For the text-containing cell, return its midpoint in (X, Y) coordinate format. 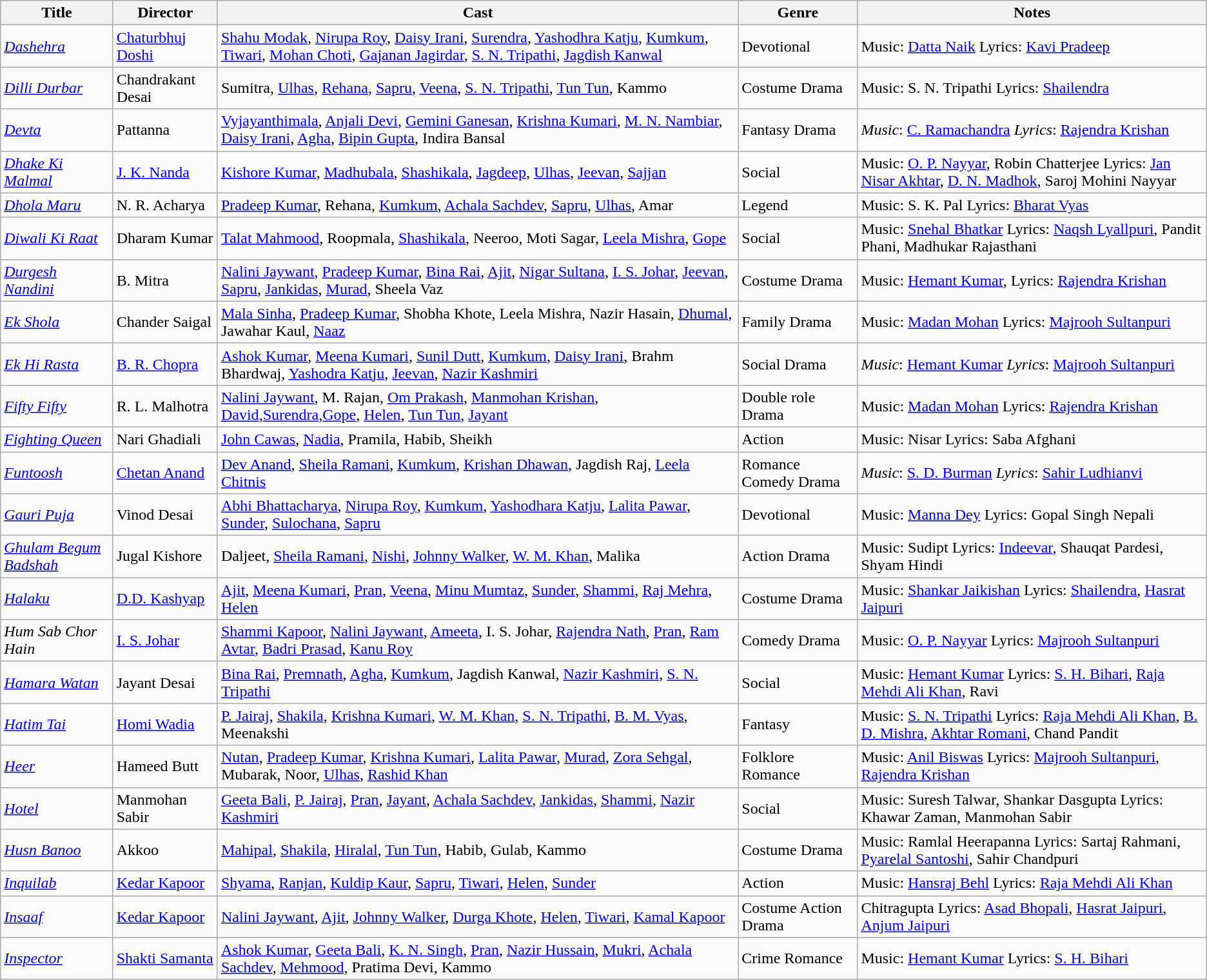
Music: Snehal Bhatkar Lyrics: Naqsh Lyallpuri, Pandit Phani, Madhukar Rajasthani (1032, 239)
Music: C. Ramachandra Lyrics: Rajendra Krishan (1032, 130)
Costume Action Drama (798, 917)
Legend (798, 205)
Pradeep Kumar, Rehana, Kumkum, Achala Sachdev, Sapru, Ulhas, Amar (477, 205)
Vinod Desai (165, 514)
Jugal Kishore (165, 557)
Music: Manna Dey Lyrics: Gopal Singh Nepali (1032, 514)
Dev Anand, Sheila Ramani, Kumkum, Krishan Dhawan, Jagdish Raj, Leela Chitnis (477, 472)
Dilli Durbar (57, 88)
Nalini Jaywant, Ajit, Johnny Walker, Durga Khote, Helen, Tiwari, Kamal Kapoor (477, 917)
Music: Hemant Kumar Lyrics: Majrooh Sultanpuri (1032, 364)
Nalini Jaywant, Pradeep Kumar, Bina Rai, Ajit, Nigar Sultana, I. S. Johar, Jeevan, Sapru, Jankidas, Murad, Sheela Vaz (477, 280)
Bina Rai, Premnath, Agha, Kumkum, Jagdish Kanwal, Nazir Kashmiri, S. N. Tripathi (477, 682)
Folklore Romance (798, 766)
Music: Sudipt Lyrics: Indeevar, Shauqat Pardesi, Shyam Hindi (1032, 557)
B. Mitra (165, 280)
Music: Ramlal Heerapanna Lyrics: Sartaj Rahmani, Pyarelal Santoshi, Sahir Chandpuri (1032, 850)
Music: S. N. Tripathi Lyrics: Raja Mehdi Ali Khan, B. D. Mishra, Akhtar Romani, Chand Pandit (1032, 725)
D.D. Kashyap (165, 598)
Fantasy Drama (798, 130)
Fantasy (798, 725)
Insaaf (57, 917)
Notes (1032, 13)
Talat Mahmood, Roopmala, Shashikala, Neeroo, Moti Sagar, Leela Mishra, Gope (477, 239)
Fighting Queen (57, 439)
Inspector (57, 958)
Vyjayanthimala, Anjali Devi, Gemini Ganesan, Krishna Kumari, M. N. Nambiar, Daisy Irani, Agha, Bipin Gupta, Indira Bansal (477, 130)
Akkoo (165, 850)
R. L. Malhotra (165, 406)
Director (165, 13)
Music: Madan Mohan Lyrics: Rajendra Krishan (1032, 406)
Family Drama (798, 322)
Hamara Watan (57, 682)
Social Drama (798, 364)
Music: S. D. Burman Lyrics: Sahir Ludhianvi (1032, 472)
Ashok Kumar, Meena Kumari, Sunil Dutt, Kumkum, Daisy Irani, Brahm Bhardwaj, Yashodra Katju, Jeevan, Nazir Kashmiri (477, 364)
Pattanna (165, 130)
Devta (57, 130)
Double role Drama (798, 406)
Jayant Desai (165, 682)
Dhake Ki Malmal (57, 171)
B. R. Chopra (165, 364)
Music: Suresh Talwar, Shankar Dasgupta Lyrics: Khawar Zaman, Manmohan Sabir (1032, 808)
Hatim Tai (57, 725)
Cast (477, 13)
Music: Anil Biswas Lyrics: Majrooh Sultanpuri, Rajendra Krishan (1032, 766)
Hameed Butt (165, 766)
Comedy Drama (798, 641)
Ajit, Meena Kumari, Pran, Veena, Minu Mumtaz, Sunder, Shammi, Raj Mehra, Helen (477, 598)
Husn Banoo (57, 850)
Shakti Samanta (165, 958)
Music: Hemant Kumar Lyrics: S. H. Bihari, Raja Mehdi Ali Khan, Ravi (1032, 682)
P. Jairaj, Shakila, Krishna Kumari, W. M. Khan, S. N. Tripathi, B. M. Vyas, Meenakshi (477, 725)
Music: Madan Mohan Lyrics: Majrooh Sultanpuri (1032, 322)
Ghulam Begum Badshah (57, 557)
Music: O. P. Nayyar Lyrics: Majrooh Sultanpuri (1032, 641)
Crime Romance (798, 958)
Mala Sinha, Pradeep Kumar, Shobha Khote, Leela Mishra, Nazir Hasain, Dhumal, Jawahar Kaul, Naaz (477, 322)
Diwali Ki Raat (57, 239)
Dashehra (57, 46)
Music: Shankar Jaikishan Lyrics: Shailendra, Hasrat Jaipuri (1032, 598)
Abhi Bhattacharya, Nirupa Roy, Kumkum, Yashodhara Katju, Lalita Pawar, Sunder, Sulochana, Sapru (477, 514)
Title (57, 13)
Ek Hi Rasta (57, 364)
Shahu Modak, Nirupa Roy, Daisy Irani, Surendra, Yashodhra Katju, Kumkum, Tiwari, Mohan Choti, Gajanan Jagirdar, S. N. Tripathi, Jagdish Kanwal (477, 46)
Chaturbhuj Doshi (165, 46)
Dhola Maru (57, 205)
Halaku (57, 598)
Chitragupta Lyrics: Asad Bhopali, Hasrat Jaipuri, Anjum Jaipuri (1032, 917)
Music: S. K. Pal Lyrics: Bharat Vyas (1032, 205)
Hum Sab Chor Hain (57, 641)
Romance Comedy Drama (798, 472)
Nari Ghadiali (165, 439)
Shyama, Ranjan, Kuldip Kaur, Sapru, Tiwari, Helen, Sunder (477, 883)
Music: S. N. Tripathi Lyrics: Shailendra (1032, 88)
Kishore Kumar, Madhubala, Shashikala, Jagdeep, Ulhas, Jeevan, Sajjan (477, 171)
Hotel (57, 808)
I. S. Johar (165, 641)
John Cawas, Nadia, Pramila, Habib, Sheikh (477, 439)
Heer (57, 766)
Music: Hemant Kumar, Lyrics: Rajendra Krishan (1032, 280)
Dharam Kumar (165, 239)
Sumitra, Ulhas, Rehana, Sapru, Veena, S. N. Tripathi, Tun Tun, Kammo (477, 88)
Geeta Bali, P. Jairaj, Pran, Jayant, Achala Sachdev, Jankidas, Shammi, Nazir Kashmiri (477, 808)
Music: Hemant Kumar Lyrics: S. H. Bihari (1032, 958)
N. R. Acharya (165, 205)
Music: Nisar Lyrics: Saba Afghani (1032, 439)
Nalini Jaywant, M. Rajan, Om Prakash, Manmohan Krishan, David,Surendra,Gope, Helen, Tun Tun, Jayant (477, 406)
Chander Saigal (165, 322)
Music: Datta Naik Lyrics: Kavi Pradeep (1032, 46)
Ashok Kumar, Geeta Bali, K. N. Singh, Pran, Nazir Hussain, Mukri, Achala Sachdev, Mehmood, Pratima Devi, Kammo (477, 958)
Mahipal, Shakila, Hiralal, Tun Tun, Habib, Gulab, Kammo (477, 850)
Music: Hansraj Behl Lyrics: Raja Mehdi Ali Khan (1032, 883)
Nutan, Pradeep Kumar, Krishna Kumari, Lalita Pawar, Murad, Zora Sehgal, Mubarak, Noor, Ulhas, Rashid Khan (477, 766)
Action Drama (798, 557)
J. K. Nanda (165, 171)
Daljeet, Sheila Ramani, Nishi, Johnny Walker, W. M. Khan, Malika (477, 557)
Chandrakant Desai (165, 88)
Music: O. P. Nayyar, Robin Chatterjee Lyrics: Jan Nisar Akhtar, D. N. Madhok, Saroj Mohini Nayyar (1032, 171)
Chetan Anand (165, 472)
Gauri Puja (57, 514)
Shammi Kapoor, Nalini Jaywant, Ameeta, I. S. Johar, Rajendra Nath, Pran, Ram Avtar, Badri Prasad, Kanu Roy (477, 641)
Funtoosh (57, 472)
Genre (798, 13)
Manmohan Sabir (165, 808)
Homi Wadia (165, 725)
Inquilab (57, 883)
Durgesh Nandini (57, 280)
Ek Shola (57, 322)
Fifty Fifty (57, 406)
